Return the [X, Y] coordinate for the center point of the cell that contains the specified text.  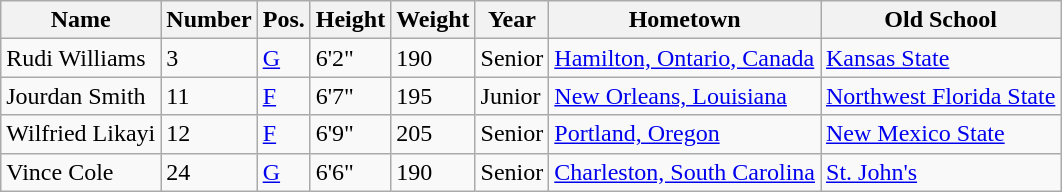
Wilfried Likayi [81, 134]
Rudi Williams [81, 58]
Number [209, 20]
St. John's [940, 172]
Pos. [284, 20]
Year [512, 20]
11 [209, 96]
New Orleans, Louisiana [685, 96]
Weight [433, 20]
Old School [940, 20]
Kansas State [940, 58]
New Mexico State [940, 134]
Name [81, 20]
Height [350, 20]
6'6" [350, 172]
Jourdan Smith [81, 96]
Portland, Oregon [685, 134]
6'7" [350, 96]
24 [209, 172]
Hometown [685, 20]
Junior [512, 96]
Northwest Florida State [940, 96]
Vince Cole [81, 172]
205 [433, 134]
6'9" [350, 134]
Hamilton, Ontario, Canada [685, 58]
12 [209, 134]
6'2" [350, 58]
3 [209, 58]
195 [433, 96]
Charleston, South Carolina [685, 172]
